Identify which cell holds the provided text, then report its [X, Y] central coordinate. 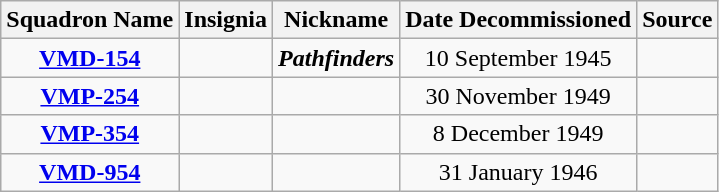
VMD-154 [90, 58]
Pathfinders [336, 58]
30 November 1949 [518, 96]
Nickname [336, 20]
VMP-354 [90, 134]
Date Decommissioned [518, 20]
31 January 1946 [518, 172]
Insignia [226, 20]
Source [678, 20]
10 September 1945 [518, 58]
VMP-254 [90, 96]
8 December 1949 [518, 134]
Squadron Name [90, 20]
VMD-954 [90, 172]
